From the cell containing the given text, extract its center point as (X, Y) coordinate. 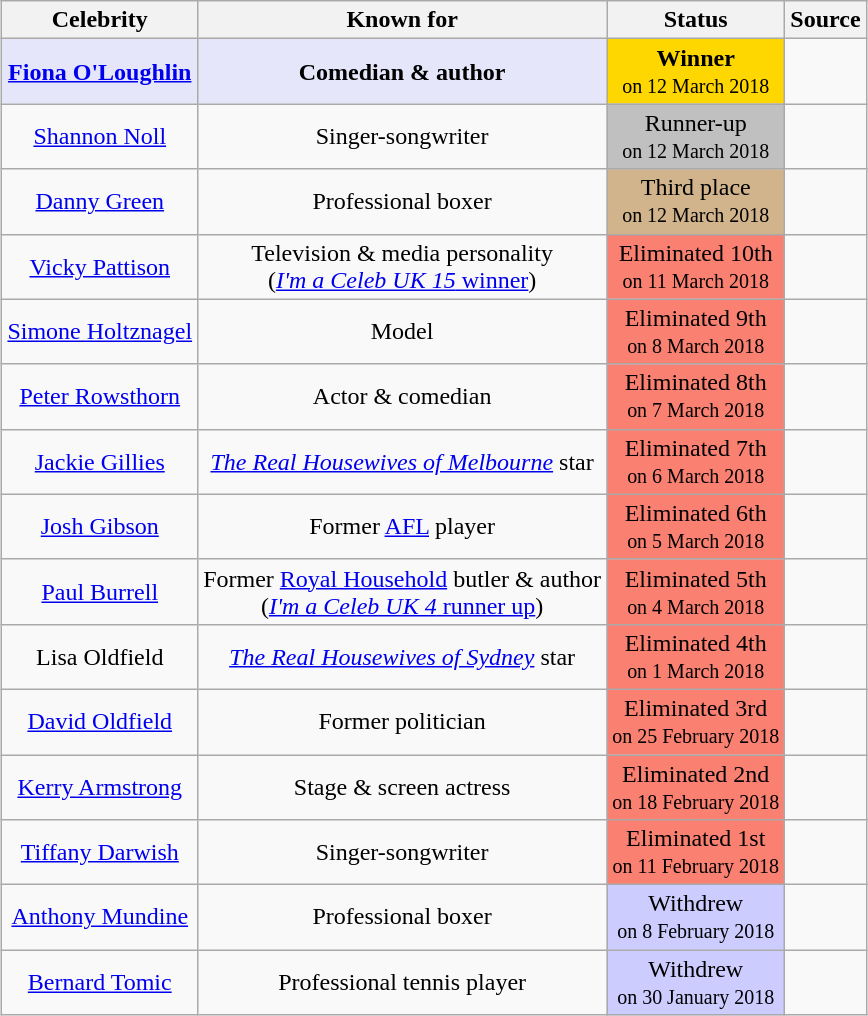
Celebrity (100, 20)
Simone Holtznagel (100, 332)
The Real Housewives of Melbourne star (402, 462)
Known for (402, 20)
Stage & screen actress (402, 786)
Eliminated 8thon 7 March 2018 (696, 396)
Former politician (402, 722)
Eliminated 1ston 11 February 2018 (696, 852)
David Oldfield (100, 722)
Professional tennis player (402, 982)
Actor & comedian (402, 396)
Danny Green (100, 202)
Peter Rowsthorn (100, 396)
Eliminated 6thon 5 March 2018 (696, 526)
Eliminated 7thon 6 March 2018 (696, 462)
Eliminated 10thon 11 March 2018 (696, 266)
Status (696, 20)
Winneron 12 March 2018 (696, 72)
Jackie Gillies (100, 462)
Bernard Tomic (100, 982)
Source (826, 20)
Withdrewon 8 February 2018 (696, 918)
Vicky Pattison (100, 266)
Model (402, 332)
Eliminated 3rdon 25 February 2018 (696, 722)
Shannon Noll (100, 136)
Fiona O'Loughlin (100, 72)
Eliminated 4thon 1 March 2018 (696, 656)
Third placeon 12 March 2018 (696, 202)
Josh Gibson (100, 526)
Comedian & author (402, 72)
Kerry Armstrong (100, 786)
Paul Burrell (100, 592)
Eliminated 5thon 4 March 2018 (696, 592)
Eliminated 9thon 8 March 2018 (696, 332)
Television & media personality(I'm a Celeb UK 15 winner) (402, 266)
Withdrewon 30 January 2018 (696, 982)
The Real Housewives of Sydney star (402, 656)
Runner-upon 12 March 2018 (696, 136)
Eliminated 2ndon 18 February 2018 (696, 786)
Anthony Mundine (100, 918)
Lisa Oldfield (100, 656)
Former AFL player (402, 526)
Former Royal Household butler & author(I'm a Celeb UK 4 runner up) (402, 592)
Tiffany Darwish (100, 852)
